Extract the [X, Y] coordinate from the center of the cell holding the provided text.  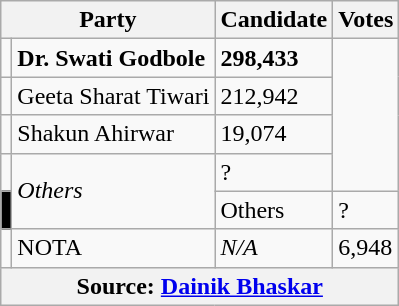
298,433 [274, 58]
Source: Dainik Bhaskar [200, 286]
Dr. Swati Godbole [114, 58]
Candidate [274, 20]
6,948 [366, 248]
Party [108, 20]
Shakun Ahirwar [114, 134]
212,942 [274, 96]
Geeta Sharat Tiwari [114, 96]
N/A [274, 248]
NOTA [114, 248]
19,074 [274, 134]
Votes [366, 20]
